For the text-containing cell, return its midpoint in (X, Y) coordinate format. 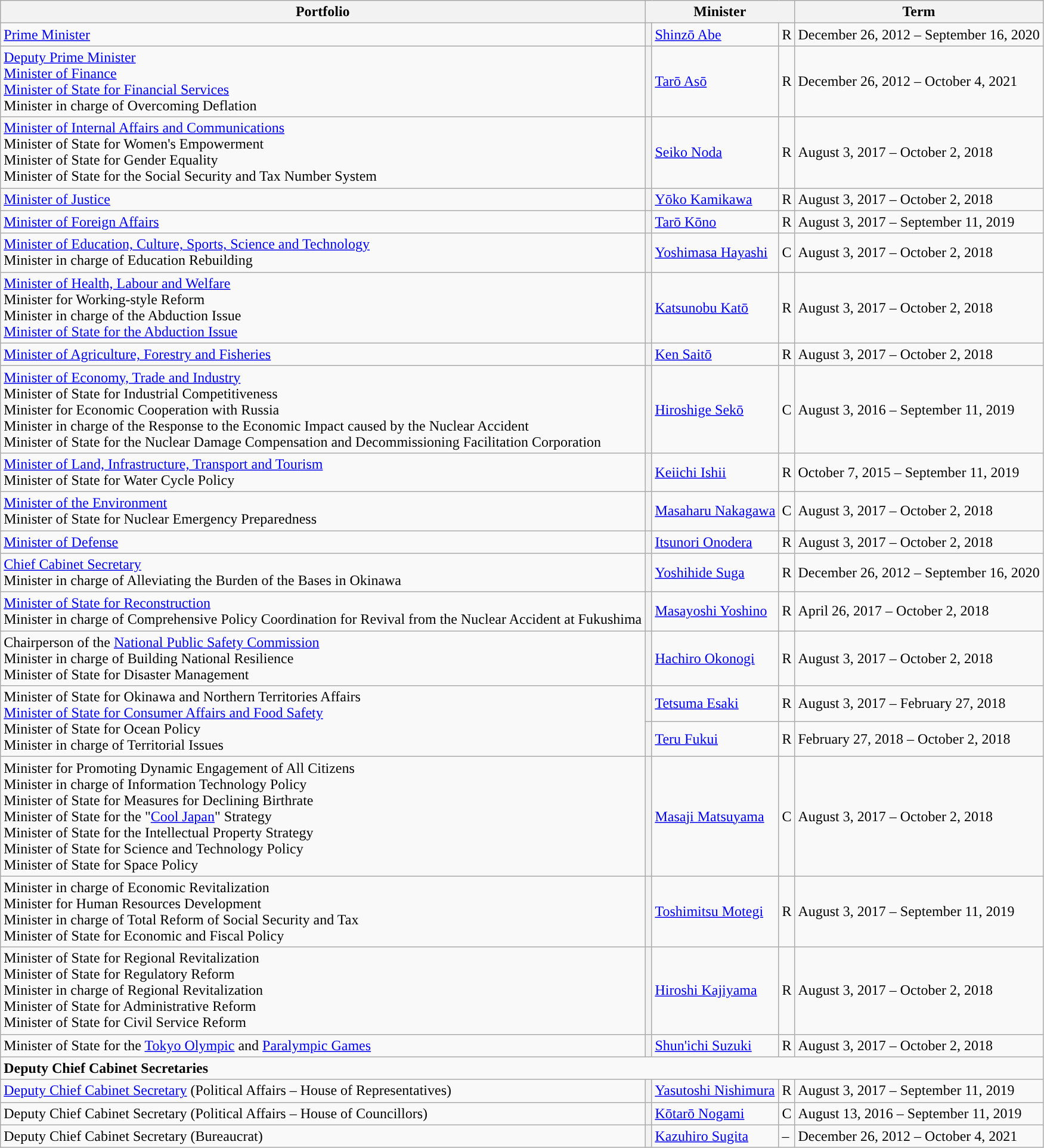
Keiichi Ishii (715, 472)
Masaji Matsuyama (715, 816)
Minister of the EnvironmentMinister of State for Nuclear Emergency Preparedness (323, 510)
– (787, 1136)
Chairperson of the National Public Safety CommissionMinister in charge of Building National ResilienceMinister of State for Disaster Management (323, 658)
Minister of State for the Tokyo Olympic and Paralympic Games (323, 1045)
Yōko Kamikawa (715, 199)
Deputy Prime MinisterMinister of FinanceMinister of State for Financial ServicesMinister in charge of Overcoming Deflation (323, 81)
Shinzō Abe (715, 35)
February 27, 2018 – October 2, 2018 (919, 739)
Hachiro Okonogi (715, 658)
Hiroshige Sekō (715, 409)
Minister of Education, Culture, Sports, Science and TechnologyMinister in charge of Education Rebuilding (323, 253)
Toshimitsu Motegi (715, 911)
Kōtarō Nogami (715, 1113)
August 3, 2016 – September 11, 2019 (919, 409)
Minister of Defense (323, 542)
August 13, 2016 – September 11, 2019 (919, 1113)
August 3, 2017 – February 27, 2018 (919, 704)
Minister of Foreign Affairs (323, 222)
Minister (720, 12)
Seiko Noda (715, 153)
Tarō Asō (715, 81)
Shun'ichi Suzuki (715, 1045)
Prime Minister (323, 35)
Yoshihide Suga (715, 573)
Ken Saitō (715, 354)
Itsunori Onodera (715, 542)
Portfolio (323, 12)
Minister of Agriculture, Forestry and Fisheries (323, 354)
Tarō Kōno (715, 222)
Minister of Land, Infrastructure, Transport and TourismMinister of State for Water Cycle Policy (323, 472)
Deputy Chief Cabinet Secretary (Bureaucrat) (323, 1136)
Yoshimasa Hayashi (715, 253)
Yasutoshi Nishimura (715, 1091)
Term (919, 12)
Tetsuma Esaki (715, 704)
October 7, 2015 – September 11, 2019 (919, 472)
Minister of Justice (323, 199)
Kazuhiro Sugita (715, 1136)
Deputy Chief Cabinet Secretaries (522, 1068)
Teru Fukui (715, 739)
Deputy Chief Cabinet Secretary (Political Affairs – House of Councillors) (323, 1113)
Katsunobu Katō (715, 308)
Masaharu Nakagawa (715, 510)
Deputy Chief Cabinet Secretary (Political Affairs – House of Representatives) (323, 1091)
April 26, 2017 – October 2, 2018 (919, 612)
Minister of State for ReconstructionMinister in charge of Comprehensive Policy Coordination for Revival from the Nuclear Accident at Fukushima (323, 612)
Masayoshi Yoshino (715, 612)
Chief Cabinet SecretaryMinister in charge of Alleviating the Burden of the Bases in Okinawa (323, 573)
Hiroshi Kajiyama (715, 991)
